From the cell containing the given text, extract its center point as [x, y] coordinate. 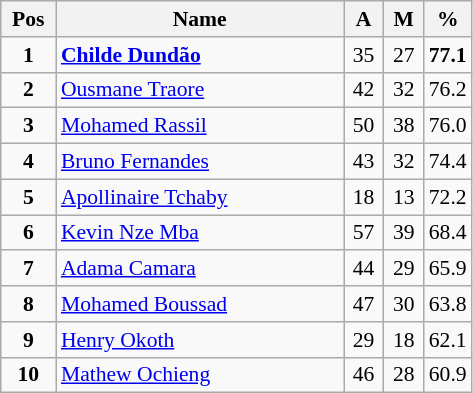
Mathew Ochieng [200, 375]
% [448, 19]
46 [364, 375]
72.2 [448, 197]
42 [364, 90]
Pos [28, 19]
30 [404, 304]
Ousmane Traore [200, 90]
9 [28, 340]
A [364, 19]
Adama Camara [200, 269]
2 [28, 90]
6 [28, 233]
39 [404, 233]
74.4 [448, 162]
50 [364, 126]
77.1 [448, 55]
7 [28, 269]
60.9 [448, 375]
Mohamed Rassil [200, 126]
63.8 [448, 304]
Childe Dundão [200, 55]
4 [28, 162]
38 [404, 126]
44 [364, 269]
Kevin Nze Mba [200, 233]
65.9 [448, 269]
8 [28, 304]
Henry Okoth [200, 340]
76.2 [448, 90]
Name [200, 19]
3 [28, 126]
57 [364, 233]
35 [364, 55]
27 [404, 55]
1 [28, 55]
10 [28, 375]
28 [404, 375]
13 [404, 197]
68.4 [448, 233]
76.0 [448, 126]
5 [28, 197]
43 [364, 162]
62.1 [448, 340]
M [404, 19]
Mohamed Boussad [200, 304]
Apollinaire Tchaby [200, 197]
Bruno Fernandes [200, 162]
47 [364, 304]
